Provide the [X, Y] coordinate of the cell's center where the given text is located.  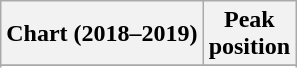
Peak position [249, 34]
Chart (2018–2019) [102, 34]
